Return the [x, y] coordinate for the center point of the cell that contains the specified text.  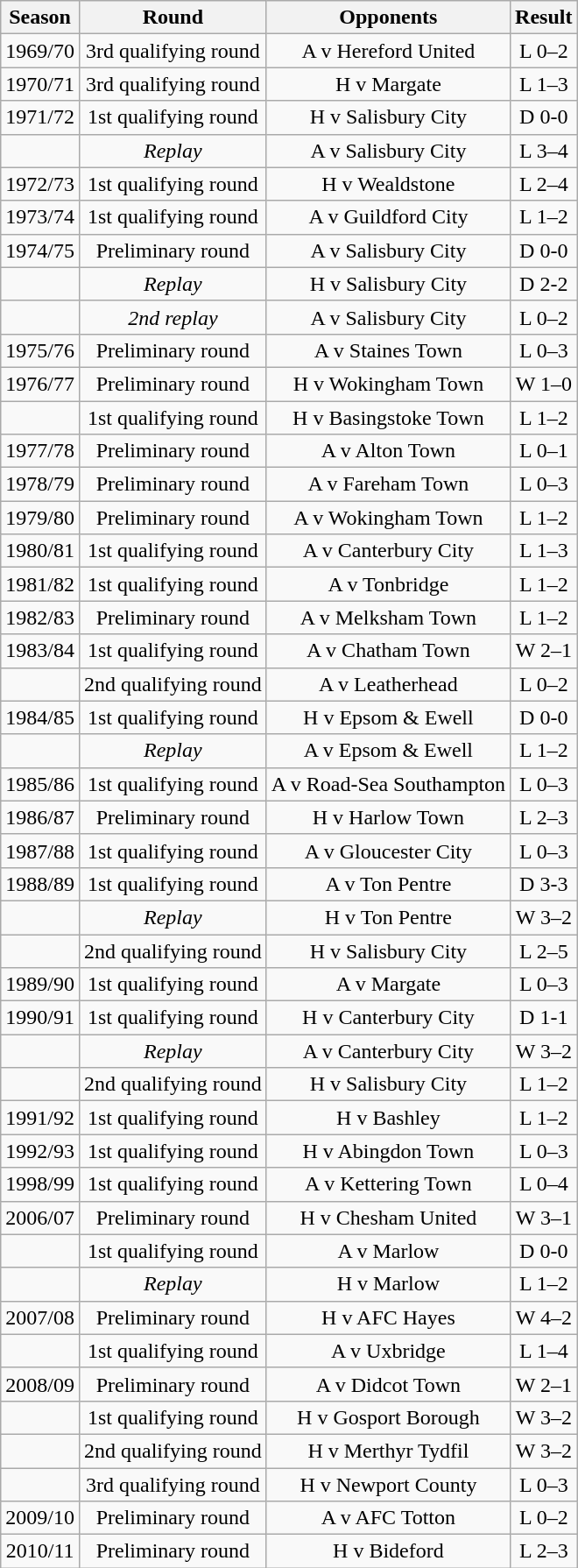
L 3–4 [544, 151]
1978/79 [40, 484]
1981/82 [40, 584]
A v Melksham Town [388, 618]
1982/83 [40, 618]
2009/10 [40, 1518]
H v Bashley [388, 1118]
1987/88 [40, 851]
A v Epsom & Ewell [388, 751]
A v Alton Town [388, 451]
L 0–1 [544, 451]
2007/08 [40, 1317]
1986/87 [40, 817]
H v Epsom & Ewell [388, 717]
Result [544, 18]
L 2–5 [544, 950]
A v Gloucester City [388, 851]
1975/76 [40, 350]
1971/72 [40, 117]
A v Marlow [388, 1251]
A v Tonbridge [388, 584]
W 3–1 [544, 1218]
H v Canterbury City [388, 1018]
Round [173, 18]
1998/99 [40, 1184]
1985/86 [40, 784]
D 2-2 [544, 284]
L 0–4 [544, 1184]
A v Didcot Town [388, 1384]
A v Wokingham Town [388, 518]
H v Abingdon Town [388, 1151]
2006/07 [40, 1218]
1992/93 [40, 1151]
1989/90 [40, 985]
2008/09 [40, 1384]
1972/73 [40, 184]
A v Road-Sea Southampton [388, 784]
1979/80 [40, 518]
A v Uxbridge [388, 1351]
A v Guildford City [388, 217]
H v Marlow [388, 1284]
H v Wealdstone [388, 184]
1976/77 [40, 384]
A v Hereford United [388, 51]
2nd replay [173, 317]
H v Chesham United [388, 1218]
1974/75 [40, 251]
1984/85 [40, 717]
A v Leatherhead [388, 684]
2010/11 [40, 1551]
1977/78 [40, 451]
L 1–4 [544, 1351]
A v Staines Town [388, 350]
H v Merthyr Tydfil [388, 1451]
H v Wokingham Town [388, 384]
1973/74 [40, 217]
H v Margate [388, 84]
W 1–0 [544, 384]
A v Ton Pentre [388, 884]
H v Bideford [388, 1551]
W 4–2 [544, 1317]
Season [40, 18]
L 2–4 [544, 184]
A v Kettering Town [388, 1184]
1969/70 [40, 51]
A v Fareham Town [388, 484]
1991/92 [40, 1118]
A v Margate [388, 985]
D 3-3 [544, 884]
A v Chatham Town [388, 651]
H v Ton Pentre [388, 917]
A v AFC Totton [388, 1518]
1988/89 [40, 884]
Opponents [388, 18]
1970/71 [40, 84]
1980/81 [40, 551]
H v Gosport Borough [388, 1417]
1990/91 [40, 1018]
H v Harlow Town [388, 817]
H v Newport County [388, 1485]
H v Basingstoke Town [388, 418]
D 1-1 [544, 1018]
1983/84 [40, 651]
H v AFC Hayes [388, 1317]
